Extract the (x, y) coordinate from the center of the cell holding the provided text.  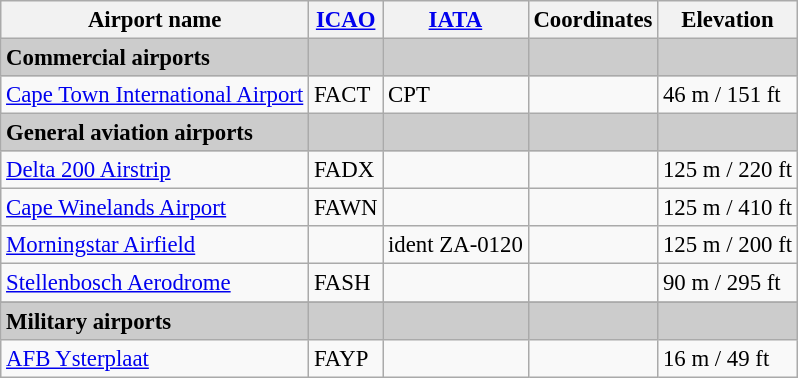
Delta 200 Airstrip (155, 170)
Commercial airports (155, 58)
Morningstar Airfield (155, 245)
FACT (346, 95)
46 m / 151 ft (728, 95)
AFB Ysterplaat (155, 358)
FADX (346, 170)
FAYP (346, 358)
Cape Winelands Airport (155, 208)
125 m / 200 ft (728, 245)
Airport name (155, 20)
125 m / 410 ft (728, 208)
FASH (346, 283)
16 m / 49 ft (728, 358)
90 m / 295 ft (728, 283)
FAWN (346, 208)
Coordinates (593, 20)
IATA (456, 20)
General aviation airports (155, 133)
125 m / 220 ft (728, 170)
CPT (456, 95)
Military airports (155, 321)
Stellenbosch Aerodrome (155, 283)
Elevation (728, 20)
Cape Town International Airport (155, 95)
ICAO (346, 20)
ident ZA-0120 (456, 245)
